Capture the cell that displays the provided text and extract its [X, Y] central coordinate. 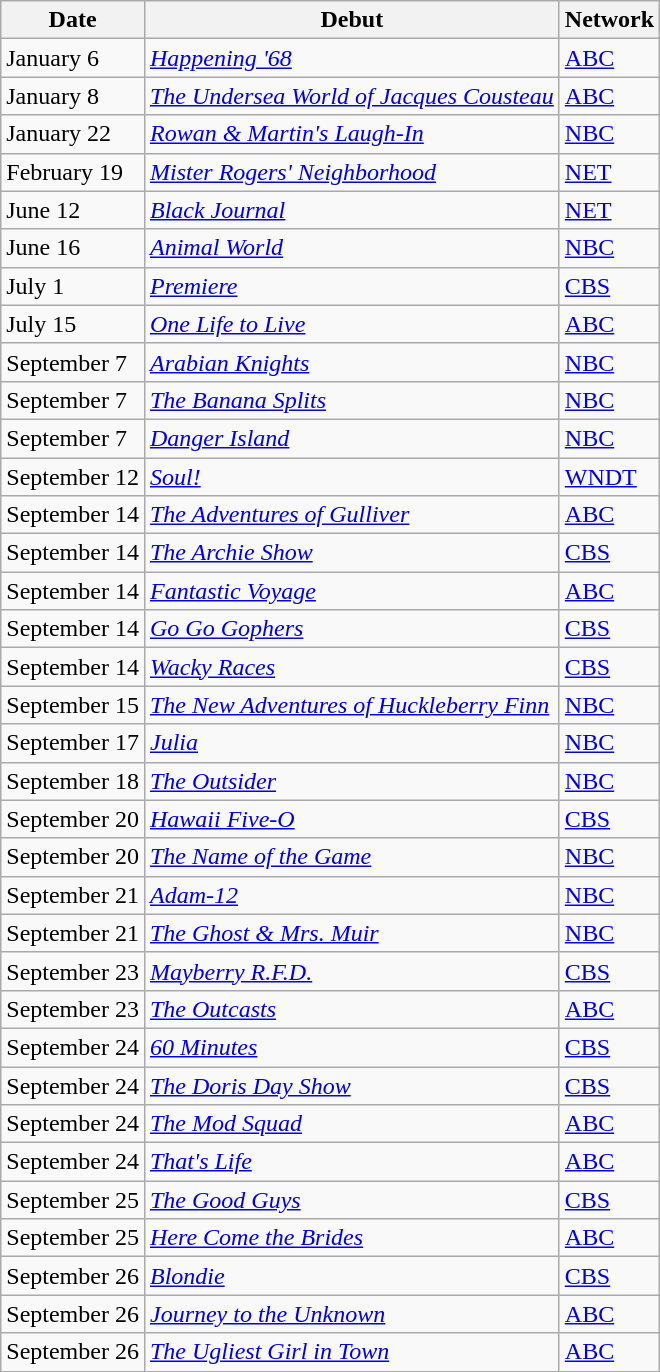
July 1 [73, 286]
Rowan & Martin's Laugh-In [352, 134]
Premiere [352, 286]
September 12 [73, 477]
The Ugliest Girl in Town [352, 1352]
The Name of the Game [352, 857]
One Life to Live [352, 324]
The Doris Day Show [352, 1085]
September 18 [73, 781]
The Undersea World of Jacques Cousteau [352, 96]
Debut [352, 20]
June 16 [73, 248]
Hawaii Five-O [352, 819]
February 19 [73, 172]
Date [73, 20]
Mister Rogers' Neighborhood [352, 172]
60 Minutes [352, 1047]
Adam-12 [352, 895]
September 17 [73, 743]
Julia [352, 743]
Wacky Races [352, 667]
Blondie [352, 1276]
Happening '68 [352, 58]
June 12 [73, 210]
Network [609, 20]
The Archie Show [352, 553]
The Good Guys [352, 1200]
The Ghost & Mrs. Muir [352, 933]
Go Go Gophers [352, 629]
The Mod Squad [352, 1124]
Soul! [352, 477]
Journey to the Unknown [352, 1314]
Mayberry R.F.D. [352, 971]
January 22 [73, 134]
The New Adventures of Huckleberry Finn [352, 705]
The Outsider [352, 781]
July 15 [73, 324]
Black Journal [352, 210]
Danger Island [352, 438]
January 6 [73, 58]
Animal World [352, 248]
The Banana Splits [352, 400]
Here Come the Brides [352, 1238]
September 15 [73, 705]
Fantastic Voyage [352, 591]
The Adventures of Gulliver [352, 515]
That's Life [352, 1162]
Arabian Knights [352, 362]
The Outcasts [352, 1009]
January 8 [73, 96]
WNDT [609, 477]
